Pinpoint the cell where the given text exists, returning its (X, Y) midpoint coordinate. 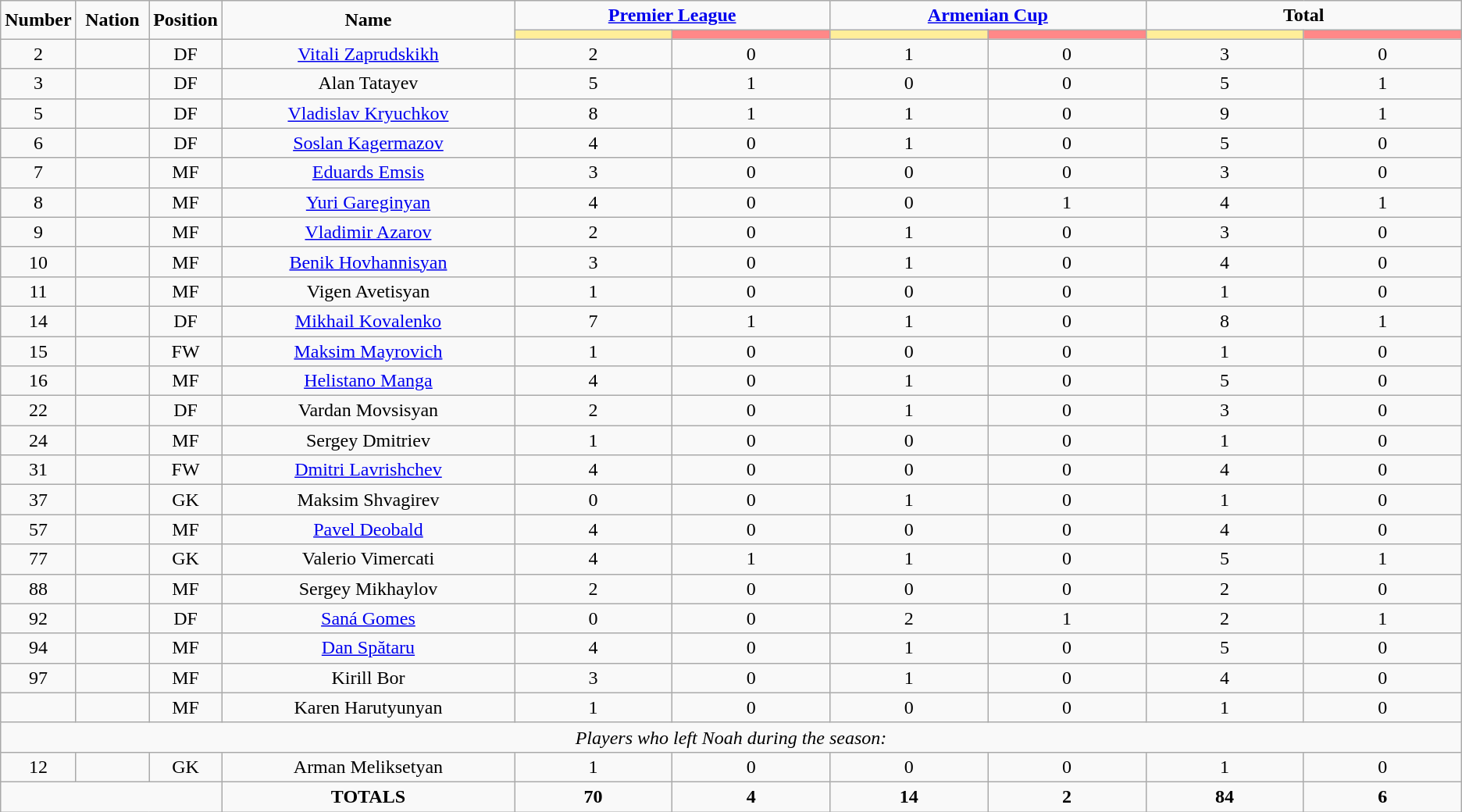
92 (38, 618)
97 (38, 678)
16 (38, 381)
Mikhail Kovalenko (368, 321)
88 (38, 589)
Number (38, 20)
Vigen Avetisyan (368, 291)
24 (38, 440)
10 (38, 262)
Players who left Noah during the season: (731, 737)
Arman Meliksetyan (368, 767)
Karen Harutyunyan (368, 707)
57 (38, 529)
Soslan Kagermazov (368, 143)
Valerio Vimercati (368, 559)
Maksim Mayrovich (368, 351)
Vladislav Kryuchkov (368, 113)
Alan Tatayev (368, 84)
15 (38, 351)
70 (593, 796)
Dan Spătaru (368, 648)
31 (38, 470)
Position (186, 20)
Yuri Gareginyan (368, 202)
Total (1303, 16)
Saná Gomes (368, 618)
Vardan Movsisyan (368, 411)
Helistano Manga (368, 381)
94 (38, 648)
11 (38, 291)
77 (38, 559)
TOTALS (368, 796)
Kirill Bor (368, 678)
12 (38, 767)
Dmitri Lavrishchev (368, 470)
Vladimir Azarov (368, 232)
Premier League (672, 16)
Pavel Deobald (368, 529)
Nation (112, 20)
84 (1225, 796)
Vitali Zaprudskikh (368, 54)
Armenian Cup (988, 16)
Benik Hovhannisyan (368, 262)
37 (38, 500)
Maksim Shvagirev (368, 500)
Name (368, 20)
22 (38, 411)
Sergey Dmitriev (368, 440)
Eduards Emsis (368, 173)
Sergey Mikhaylov (368, 589)
